Extract the (x, y) coordinate from the center of the cell holding the provided text.  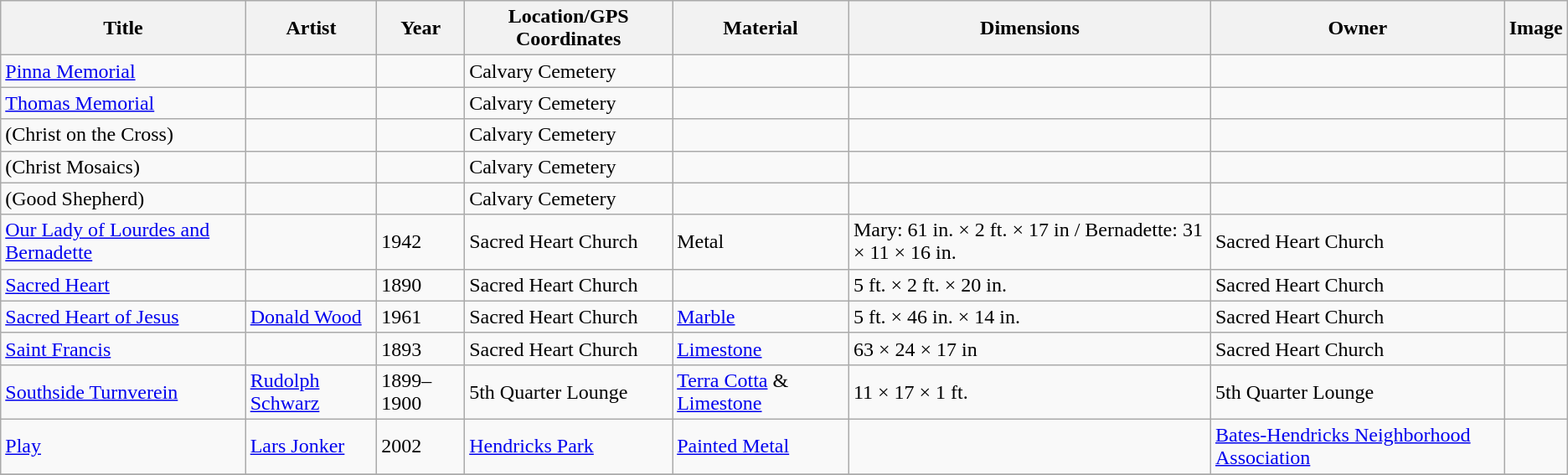
Painted Metal (761, 446)
Sacred Heart (123, 285)
Rudolph Schwarz (311, 392)
Play (123, 446)
Southside Turnverein (123, 392)
Year (420, 28)
(Good Shepherd) (123, 199)
Sacred Heart of Jesus (123, 317)
1961 (420, 317)
Donald Wood (311, 317)
Location/GPS Coordinates (569, 28)
Limestone (761, 349)
Artist (311, 28)
(Christ Mosaics) (123, 167)
Mary: 61 in. × 2 ft. × 17 in / Bernadette: 31 × 11 × 16 in. (1029, 241)
Title (123, 28)
Hendricks Park (569, 446)
Material (761, 28)
1942 (420, 241)
5 ft. × 46 in. × 14 in. (1029, 317)
(Christ on the Cross) (123, 135)
11 × 17 × 1 ft. (1029, 392)
Metal (761, 241)
2002 (420, 446)
Image (1536, 28)
Pinna Memorial (123, 71)
Terra Cotta & Limestone (761, 392)
1890 (420, 285)
63 × 24 × 17 in (1029, 349)
5 ft. × 2 ft. × 20 in. (1029, 285)
1893 (420, 349)
Marble (761, 317)
Lars Jonker (311, 446)
Bates-Hendricks Neighborhood Association (1357, 446)
Dimensions (1029, 28)
Owner (1357, 28)
Saint Francis (123, 349)
Our Lady of Lourdes and Bernadette (123, 241)
1899–1900 (420, 392)
Thomas Memorial (123, 103)
